From the cell containing the given text, extract its center point as [x, y] coordinate. 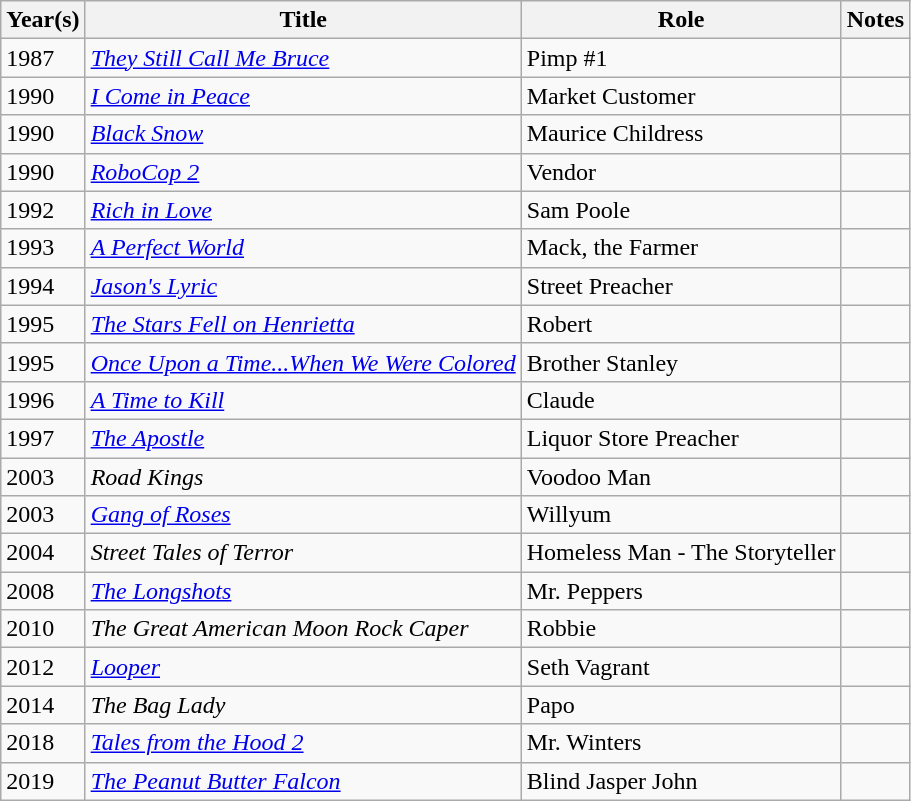
2004 [43, 553]
Notes [875, 20]
1996 [43, 400]
RoboCop 2 [303, 172]
Seth Vagrant [681, 667]
Tales from the Hood 2 [303, 743]
Liquor Store Preacher [681, 438]
The Bag Lady [303, 705]
Brother Stanley [681, 362]
Street Preacher [681, 286]
Claude [681, 400]
Vendor [681, 172]
Homeless Man - The Storyteller [681, 553]
Pimp #1 [681, 58]
2010 [43, 629]
Robbie [681, 629]
Mr. Winters [681, 743]
1992 [43, 210]
I Come in Peace [303, 96]
The Longshots [303, 591]
Year(s) [43, 20]
Black Snow [303, 134]
1997 [43, 438]
Street Tales of Terror [303, 553]
Jason's Lyric [303, 286]
Papo [681, 705]
Sam Poole [681, 210]
Once Upon a Time...When We Were Colored [303, 362]
A Time to Kill [303, 400]
Maurice Childress [681, 134]
The Great American Moon Rock Caper [303, 629]
1994 [43, 286]
Mack, the Farmer [681, 248]
1987 [43, 58]
The Apostle [303, 438]
Road Kings [303, 477]
Role [681, 20]
Willyum [681, 515]
Title [303, 20]
Mr. Peppers [681, 591]
1993 [43, 248]
Blind Jasper John [681, 781]
Looper [303, 667]
They Still Call Me Bruce [303, 58]
Rich in Love [303, 210]
2014 [43, 705]
A Perfect World [303, 248]
2012 [43, 667]
Voodoo Man [681, 477]
2019 [43, 781]
Robert [681, 324]
The Stars Fell on Henrietta [303, 324]
2008 [43, 591]
2018 [43, 743]
The Peanut Butter Falcon [303, 781]
Gang of Roses [303, 515]
Market Customer [681, 96]
